Extract the [X, Y] coordinate from the center of the cell holding the provided text.  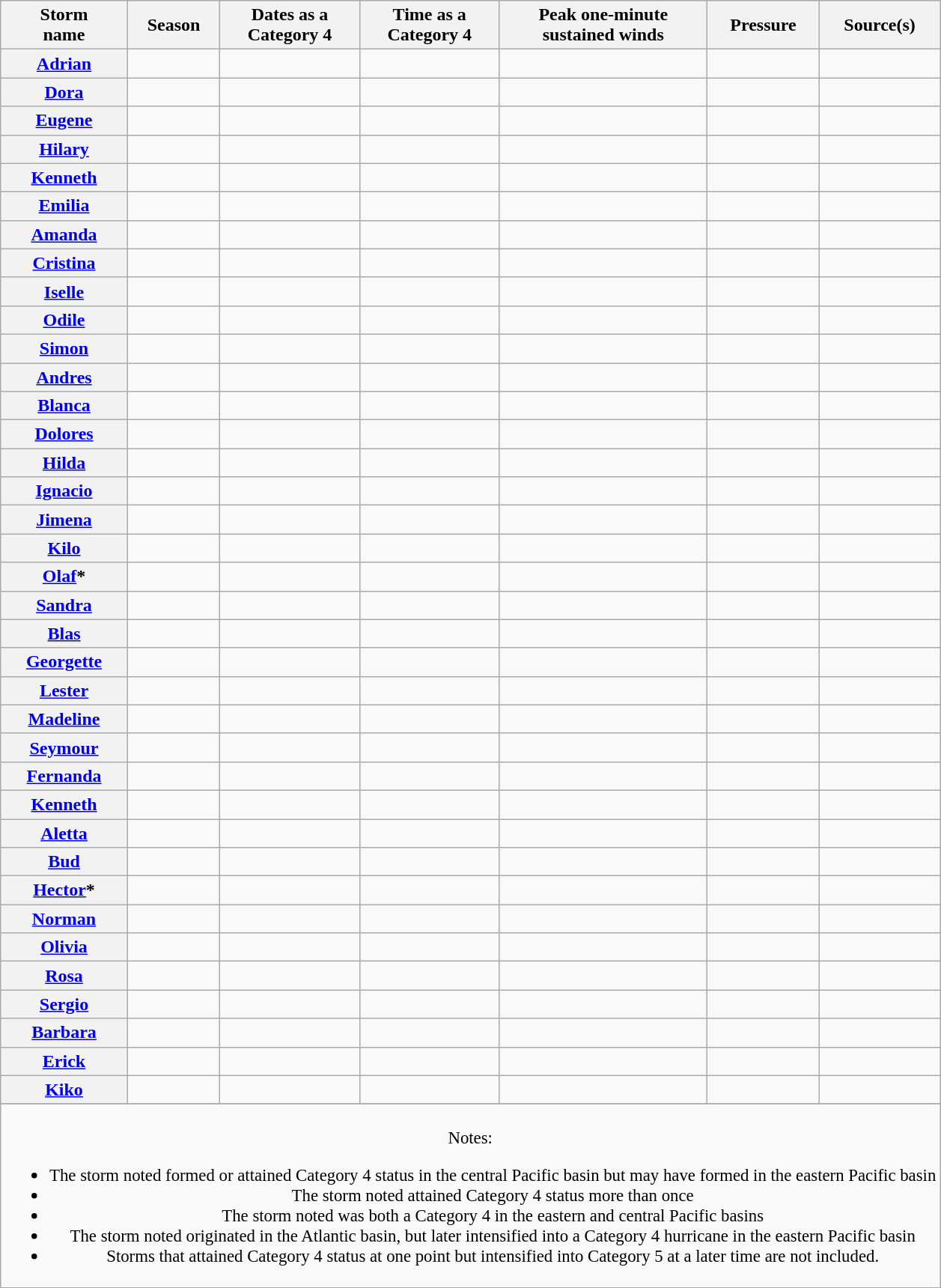
Time as aCategory 4 [430, 25]
Adrian [64, 64]
Andres [64, 377]
Season [174, 25]
Hilary [64, 149]
Aletta [64, 833]
Sergio [64, 1004]
Source(s) [880, 25]
Norman [64, 919]
Kiko [64, 1090]
Olaf* [64, 577]
Hilda [64, 463]
Jimena [64, 520]
Odile [64, 320]
Pressure [763, 25]
Olivia [64, 947]
Lester [64, 690]
Georgette [64, 662]
Dora [64, 92]
Blas [64, 634]
Seymour [64, 747]
Rosa [64, 976]
Simon [64, 348]
Eugene [64, 121]
Erick [64, 1061]
Dolores [64, 434]
Cristina [64, 263]
Bud [64, 862]
Amanda [64, 234]
Kilo [64, 548]
Sandra [64, 605]
Hector* [64, 890]
Peak one-minutesustained winds [603, 25]
Iselle [64, 291]
Fernanda [64, 776]
Ignacio [64, 491]
Dates as aCategory 4 [290, 25]
Blanca [64, 406]
Madeline [64, 719]
Emilia [64, 206]
Barbara [64, 1033]
Stormname [64, 25]
